Determine the [X, Y] coordinate at the center of the cell enclosing the given text.  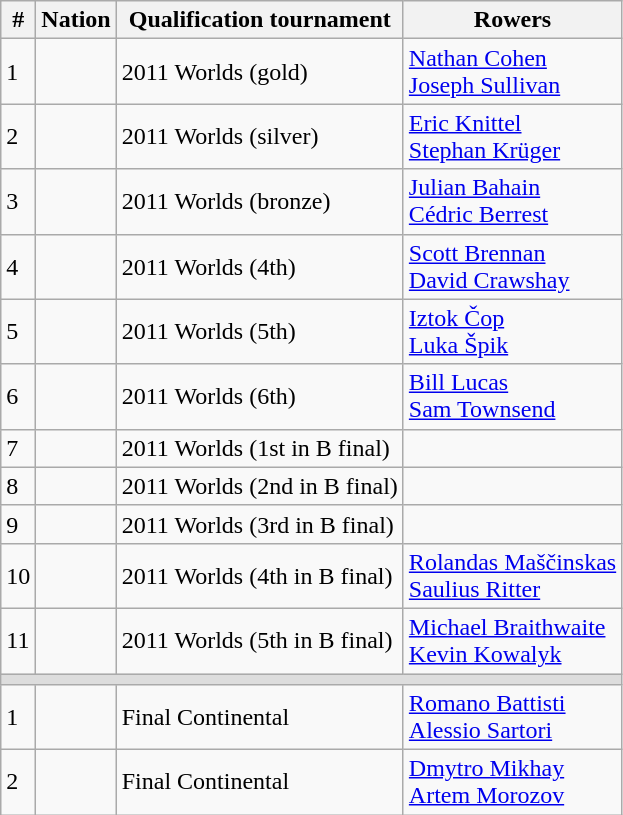
Iztok ČopLuka Špik [512, 332]
Nathan CohenJoseph Sullivan [512, 72]
8 [18, 486]
Bill LucasSam Townsend [512, 396]
4 [18, 266]
2011 Worlds (5th in B final) [260, 640]
9 [18, 524]
7 [18, 448]
Eric KnittelStephan Krüger [512, 136]
Romano BattistiAlessio Sartori [512, 718]
2011 Worlds (6th) [260, 396]
Nation [76, 20]
Scott BrennanDavid Crawshay [512, 266]
Rowers [512, 20]
3 [18, 202]
# [18, 20]
6 [18, 396]
2011 Worlds (4th) [260, 266]
Julian BahainCédric Berrest [512, 202]
2011 Worlds (4th in B final) [260, 576]
5 [18, 332]
11 [18, 640]
2011 Worlds (bronze) [260, 202]
2011 Worlds (gold) [260, 72]
Rolandas MaščinskasSaulius Ritter [512, 576]
Michael BraithwaiteKevin Kowalyk [512, 640]
2011 Worlds (5th) [260, 332]
Qualification tournament [260, 20]
Dmytro MikhayArtem Morozov [512, 782]
2011 Worlds (silver) [260, 136]
2011 Worlds (1st in B final) [260, 448]
2011 Worlds (2nd in B final) [260, 486]
10 [18, 576]
2011 Worlds (3rd in B final) [260, 524]
